Identify which cell holds the provided text, then report its (x, y) central coordinate. 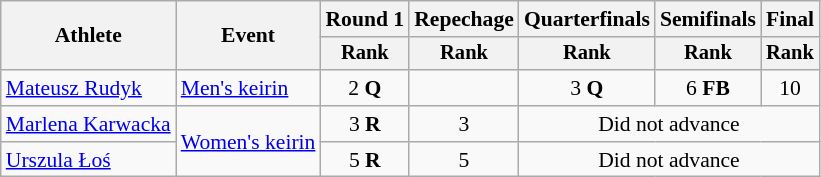
Men's keirin (248, 88)
10 (790, 88)
6 FB (708, 88)
3 (464, 124)
Event (248, 36)
Mateusz Rudyk (88, 88)
Athlete (88, 36)
Repechage (464, 19)
Semifinals (708, 19)
Round 1 (364, 19)
Final (790, 19)
Quarterfinals (587, 19)
2 Q (364, 88)
Did not advance (669, 124)
Marlena Karwacka (88, 124)
3 Q (587, 88)
3 R (364, 124)
Women's keirin (248, 142)
